Return the [x, y] coordinate for the center point of the cell that contains the specified text.  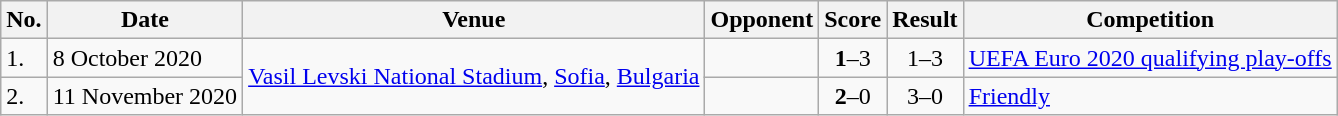
3–0 [925, 96]
8 October 2020 [144, 58]
Result [925, 20]
Friendly [1150, 96]
Score [853, 20]
Vasil Levski National Stadium, Sofia, Bulgaria [474, 77]
Competition [1150, 20]
11 November 2020 [144, 96]
Opponent [762, 20]
2. [24, 96]
1. [24, 58]
Date [144, 20]
Venue [474, 20]
No. [24, 20]
UEFA Euro 2020 qualifying play-offs [1150, 58]
2–0 [853, 96]
